Return (x, y) of the center of cell containing provided text 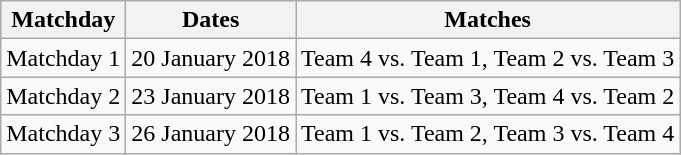
Matchday (64, 20)
Matches (488, 20)
Team 4 vs. Team 1, Team 2 vs. Team 3 (488, 58)
20 January 2018 (211, 58)
Team 1 vs. Team 2, Team 3 vs. Team 4 (488, 134)
Matchday 1 (64, 58)
Team 1 vs. Team 3, Team 4 vs. Team 2 (488, 96)
Matchday 2 (64, 96)
23 January 2018 (211, 96)
Matchday 3 (64, 134)
Dates (211, 20)
26 January 2018 (211, 134)
